Return the [X, Y] coordinate for the center point of the cell that contains the specified text.  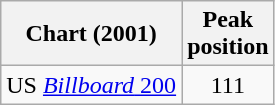
US Billboard 200 [92, 85]
Peakposition [228, 34]
Chart (2001) [92, 34]
111 [228, 85]
